Identify which cell holds the provided text, then report its [X, Y] central coordinate. 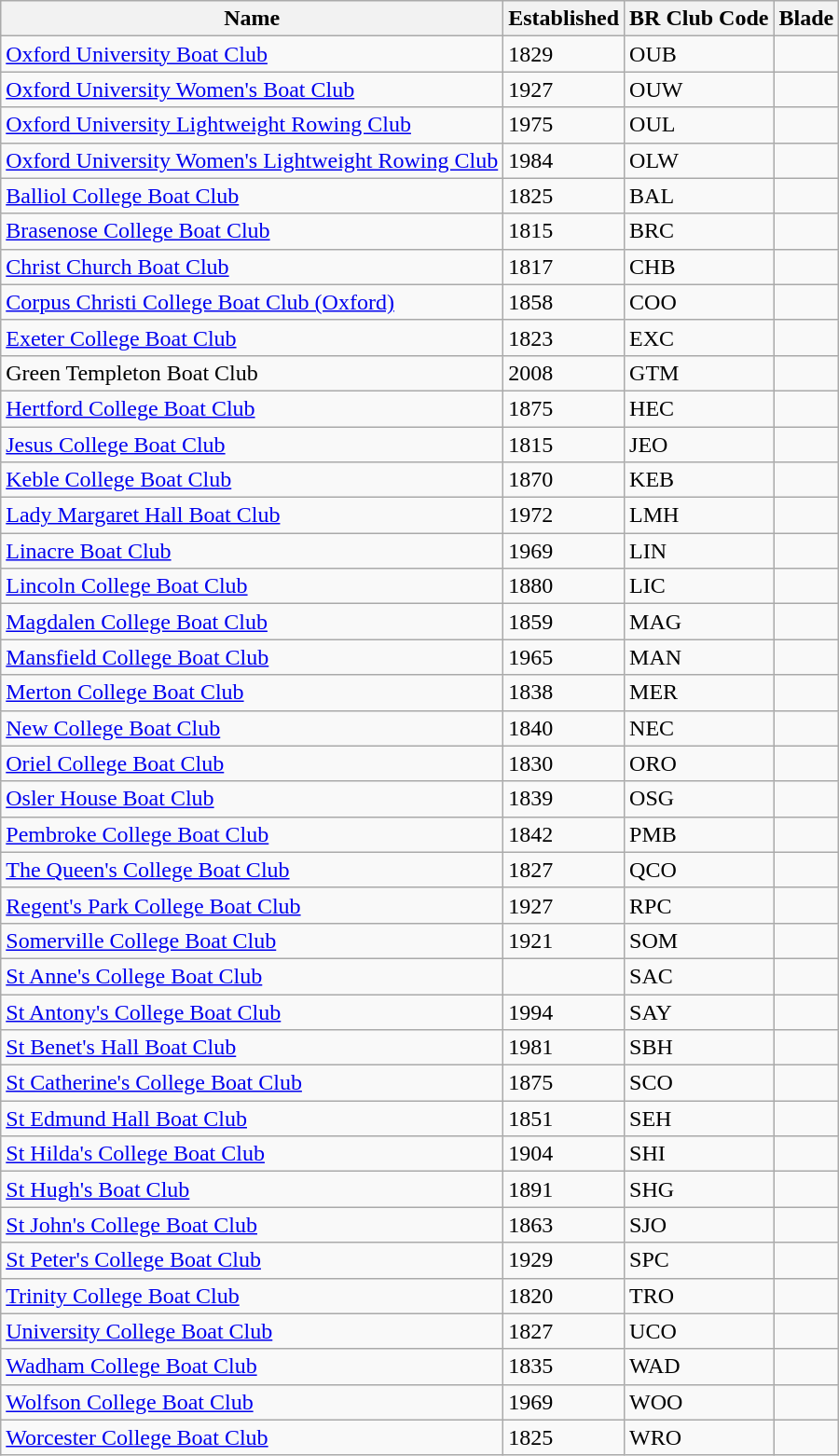
HEC [699, 408]
1817 [564, 267]
1891 [564, 1189]
PMB [699, 834]
UCO [699, 1331]
Blade [806, 19]
Oriel College Boat Club [252, 763]
Established [564, 19]
WAD [699, 1367]
COO [699, 302]
1842 [564, 834]
EXC [699, 337]
LIC [699, 586]
1994 [564, 1011]
1981 [564, 1048]
Somerville College Boat Club [252, 941]
Corpus Christi College Boat Club (Oxford) [252, 302]
SAY [699, 1011]
1851 [564, 1119]
St Benet's Hall Boat Club [252, 1048]
SHI [699, 1154]
MAN [699, 657]
SBH [699, 1048]
Christ Church Boat Club [252, 267]
BR Club Code [699, 19]
WRO [699, 1437]
Oxford University Boat Club [252, 54]
St Hugh's Boat Club [252, 1189]
1921 [564, 941]
Regent's Park College Boat Club [252, 905]
University College Boat Club [252, 1331]
1965 [564, 657]
SHG [699, 1189]
KEB [699, 480]
Wadham College Boat Club [252, 1367]
Magdalen College Boat Club [252, 622]
Balliol College Boat Club [252, 196]
1835 [564, 1367]
Green Templeton Boat Club [252, 373]
Oxford University Women's Boat Club [252, 89]
1830 [564, 763]
OUL [699, 125]
1823 [564, 337]
New College Boat Club [252, 728]
MER [699, 693]
JEO [699, 445]
OUW [699, 89]
St Anne's College Boat Club [252, 976]
Wolfson College Boat Club [252, 1402]
Mansfield College Boat Club [252, 657]
Oxford University Women's Lightweight Rowing Club [252, 160]
BRC [699, 231]
1904 [564, 1154]
1858 [564, 302]
WOO [699, 1402]
1972 [564, 515]
1870 [564, 480]
CHB [699, 267]
St Peter's College Boat Club [252, 1260]
BAL [699, 196]
Osler House Boat Club [252, 799]
Linacre Boat Club [252, 551]
SEH [699, 1119]
The Queen's College Boat Club [252, 870]
SJO [699, 1225]
St Edmund Hall Boat Club [252, 1119]
Pembroke College Boat Club [252, 834]
Brasenose College Boat Club [252, 231]
ORO [699, 763]
RPC [699, 905]
Trinity College Boat Club [252, 1296]
1863 [564, 1225]
Worcester College Boat Club [252, 1437]
2008 [564, 373]
OUB [699, 54]
1929 [564, 1260]
St Catherine's College Boat Club [252, 1083]
1984 [564, 160]
Jesus College Boat Club [252, 445]
1829 [564, 54]
SOM [699, 941]
SPC [699, 1260]
GTM [699, 373]
OLW [699, 160]
NEC [699, 728]
St Hilda's College Boat Club [252, 1154]
MAG [699, 622]
Oxford University Lightweight Rowing Club [252, 125]
St John's College Boat Club [252, 1225]
Exeter College Boat Club [252, 337]
Lincoln College Boat Club [252, 586]
1880 [564, 586]
Merton College Boat Club [252, 693]
QCO [699, 870]
1820 [564, 1296]
1840 [564, 728]
1975 [564, 125]
SAC [699, 976]
Keble College Boat Club [252, 480]
Lady Margaret Hall Boat Club [252, 515]
St Antony's College Boat Club [252, 1011]
1838 [564, 693]
1859 [564, 622]
TRO [699, 1296]
SCO [699, 1083]
OSG [699, 799]
LIN [699, 551]
Name [252, 19]
1839 [564, 799]
LMH [699, 515]
Hertford College Boat Club [252, 408]
